Search for the cell housing the specified text and yield its (X, Y) center coordinate. 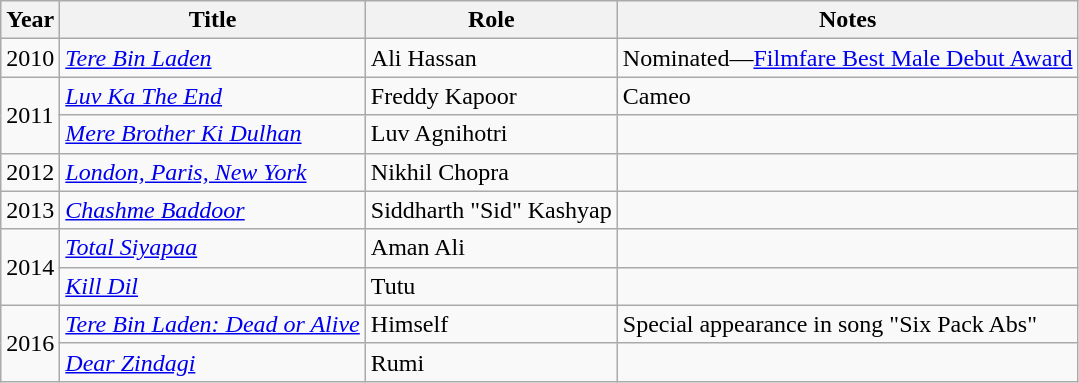
2011 (30, 115)
Nominated—Filmfare Best Male Debut Award (848, 58)
Special appearance in song "Six Pack Abs" (848, 324)
Cameo (848, 96)
Chashme Baddoor (212, 210)
Siddharth "Sid" Kashyap (491, 210)
Mere Brother Ki Dulhan (212, 134)
London, Paris, New York (212, 172)
Nikhil Chopra (491, 172)
Kill Dil (212, 286)
Luv Agnihotri (491, 134)
Rumi (491, 362)
Tere Bin Laden (212, 58)
2016 (30, 343)
2014 (30, 267)
Total Siyapaa (212, 248)
Year (30, 20)
Aman Ali (491, 248)
Notes (848, 20)
Freddy Kapoor (491, 96)
2010 (30, 58)
2012 (30, 172)
Title (212, 20)
Role (491, 20)
Luv Ka The End (212, 96)
Himself (491, 324)
2013 (30, 210)
Tere Bin Laden: Dead or Alive (212, 324)
Dear Zindagi (212, 362)
Ali Hassan (491, 58)
Tutu (491, 286)
